Return the (X, Y) coordinate for the center point of the cell that contains the specified text.  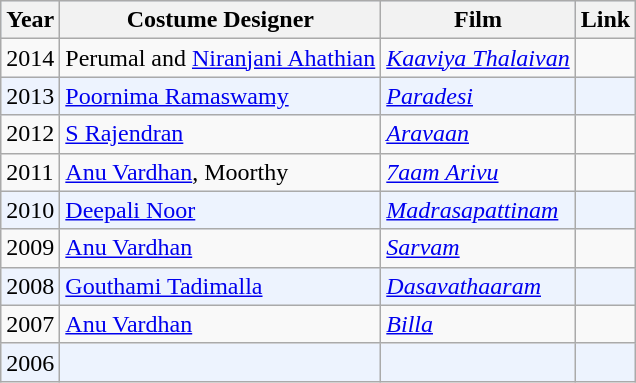
Kaaviya Thalaivan (478, 58)
2012 (30, 134)
2008 (30, 286)
2011 (30, 172)
2006 (30, 362)
Poornima Ramaswamy (220, 96)
Dasavathaaram (478, 286)
Link (605, 20)
Costume Designer (220, 20)
Billa (478, 324)
7aam Arivu (478, 172)
Madrasapattinam (478, 210)
Deepali Noor (220, 210)
Gouthami Tadimalla (220, 286)
Aravaan (478, 134)
2009 (30, 248)
2013 (30, 96)
2014 (30, 58)
Perumal and Niranjani Ahathian (220, 58)
2007 (30, 324)
Year (30, 20)
S Rajendran (220, 134)
Sarvam (478, 248)
Paradesi (478, 96)
Film (478, 20)
Anu Vardhan, Moorthy (220, 172)
2010 (30, 210)
